Identify which cell holds the provided text, then report its [X, Y] central coordinate. 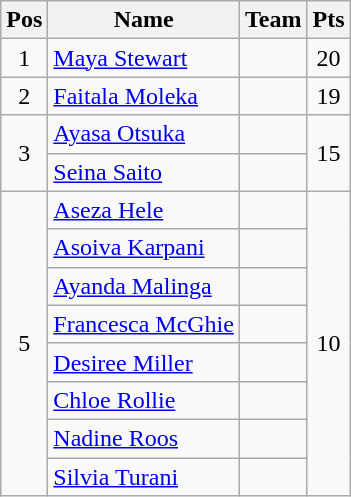
2 [24, 96]
Pts [328, 20]
Faitala Moleka [144, 96]
Pos [24, 20]
Team [273, 20]
1 [24, 58]
20 [328, 58]
Asoiva Karpani [144, 248]
5 [24, 343]
Ayasa Otsuka [144, 134]
Maya Stewart [144, 58]
Francesca McGhie [144, 324]
Ayanda Malinga [144, 286]
3 [24, 153]
Name [144, 20]
Silvia Turani [144, 477]
Desiree Miller [144, 362]
15 [328, 153]
Seina Saito [144, 172]
19 [328, 96]
Aseza Hele [144, 210]
10 [328, 343]
Nadine Roos [144, 438]
Chloe Rollie [144, 400]
